Scan for the cell matching the given text and deliver its [X, Y] coordinate at center. 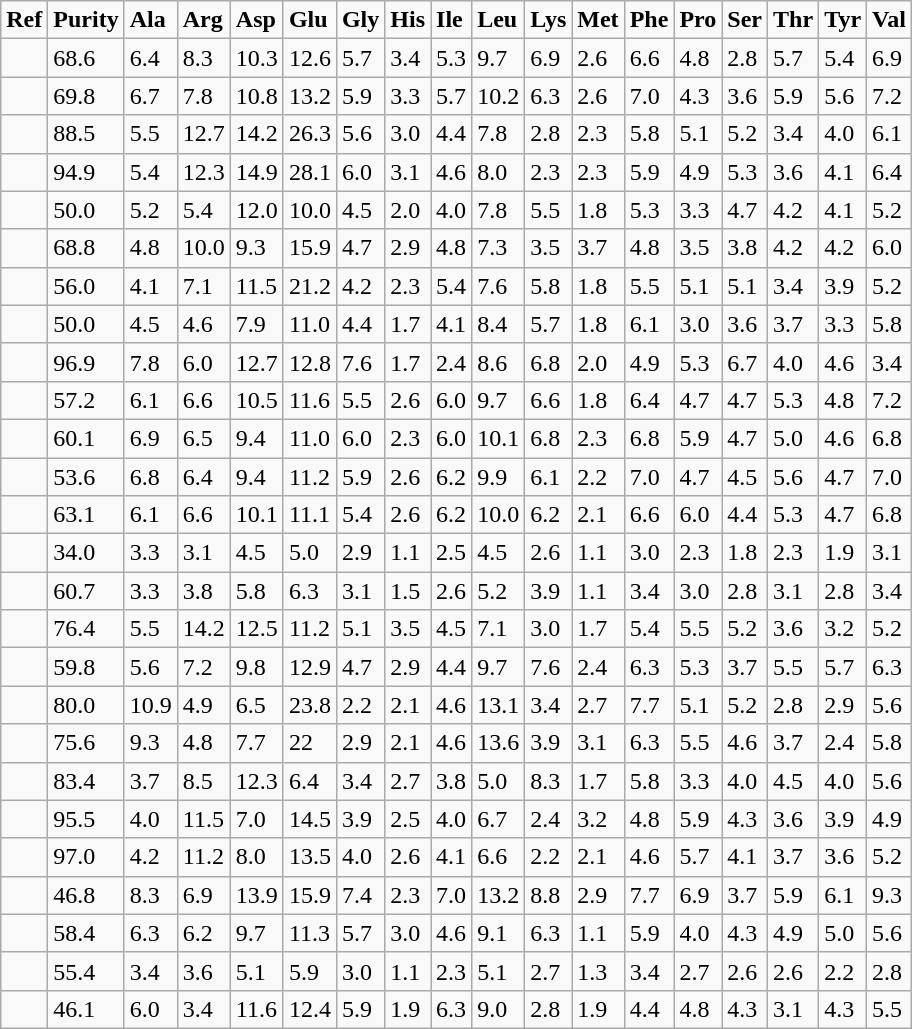
13.5 [310, 857]
26.3 [310, 134]
Val [890, 20]
12.9 [310, 667]
75.6 [86, 743]
12.6 [310, 58]
Gly [360, 20]
59.8 [86, 667]
96.9 [86, 362]
53.6 [86, 477]
80.0 [86, 705]
22 [310, 743]
13.9 [256, 895]
1.3 [598, 971]
76.4 [86, 629]
7.4 [360, 895]
14.9 [256, 172]
10.8 [256, 96]
60.7 [86, 591]
21.2 [310, 286]
56.0 [86, 286]
Glu [310, 20]
Ref [24, 20]
60.1 [86, 438]
Pro [698, 20]
Thr [794, 20]
9.8 [256, 667]
Asp [256, 20]
46.8 [86, 895]
8.5 [204, 781]
14.5 [310, 819]
83.4 [86, 781]
Tyr [843, 20]
11.1 [310, 515]
Ile [452, 20]
68.8 [86, 248]
10.3 [256, 58]
23.8 [310, 705]
8.8 [548, 895]
68.6 [86, 58]
9.1 [498, 933]
28.1 [310, 172]
13.1 [498, 705]
Met [598, 20]
69.8 [86, 96]
94.9 [86, 172]
12.8 [310, 362]
46.1 [86, 1009]
1.5 [408, 591]
Lys [548, 20]
34.0 [86, 553]
63.1 [86, 515]
8.4 [498, 324]
10.2 [498, 96]
12.4 [310, 1009]
12.5 [256, 629]
13.6 [498, 743]
Arg [204, 20]
55.4 [86, 971]
Phe [649, 20]
Leu [498, 20]
9.9 [498, 477]
7.3 [498, 248]
12.0 [256, 210]
88.5 [86, 134]
His [408, 20]
7.9 [256, 324]
Purity [86, 20]
10.5 [256, 400]
Ala [150, 20]
10.9 [150, 705]
Ser [745, 20]
9.0 [498, 1009]
95.5 [86, 819]
97.0 [86, 857]
8.6 [498, 362]
58.4 [86, 933]
57.2 [86, 400]
11.3 [310, 933]
